Pinpoint the cell where the given text exists, returning its (X, Y) midpoint coordinate. 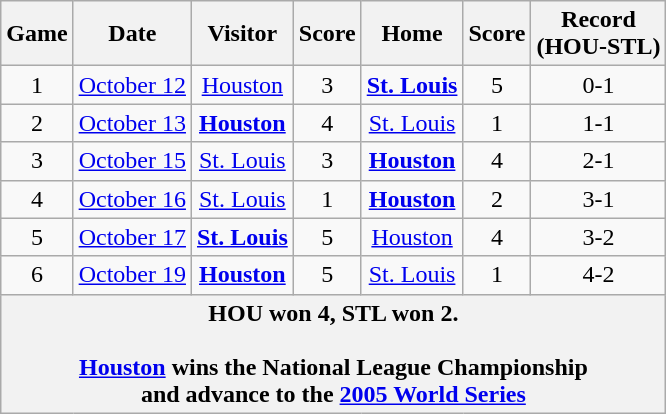
Date (132, 34)
3-1 (598, 199)
2-1 (598, 161)
6 (37, 275)
October 17 (132, 237)
October 15 (132, 161)
4-2 (598, 275)
0-1 (598, 85)
3-2 (598, 237)
Home (412, 34)
October 19 (132, 275)
HOU won 4, STL won 2.Houston wins the National League Championshipand advance to the 2005 World Series (334, 354)
October 16 (132, 199)
October 13 (132, 123)
October 12 (132, 85)
Record(HOU-STL) (598, 34)
1-1 (598, 123)
Visitor (242, 34)
Game (37, 34)
